Determine the (X, Y) coordinate at the center of the cell enclosing the given text.  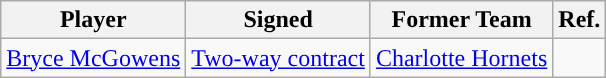
Charlotte Hornets (461, 58)
Player (94, 20)
Signed (278, 20)
Bryce McGowens (94, 58)
Ref. (580, 20)
Former Team (461, 20)
Two-way contract (278, 58)
